For the text-containing cell, return its midpoint in [x, y] coordinate format. 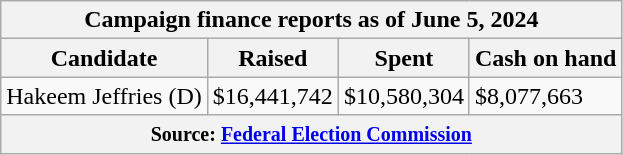
Hakeem Jeffries (D) [104, 96]
Candidate [104, 58]
$10,580,304 [404, 96]
Spent [404, 58]
Source: Federal Election Commission [312, 134]
Campaign finance reports as of June 5, 2024 [312, 20]
$16,441,742 [272, 96]
Cash on hand [545, 58]
$8,077,663 [545, 96]
Raised [272, 58]
